Scan for the cell matching the given text and deliver its [x, y] coordinate at center. 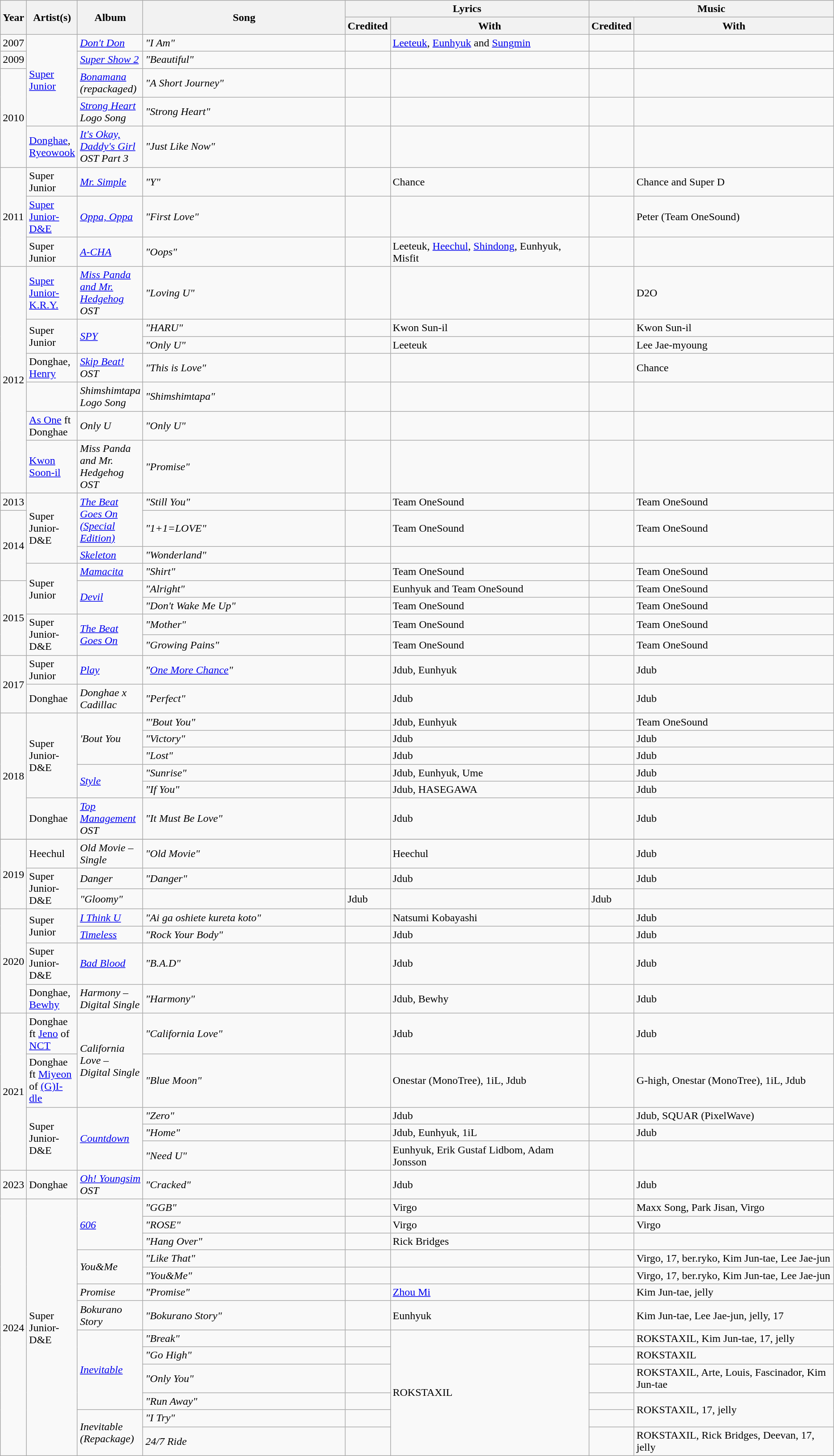
Year [13, 17]
"'Bout You" [244, 722]
"Don't Wake Me Up" [244, 606]
The Beat Goes On (Special Edition) [110, 520]
"Alright" [244, 589]
Artist(s) [52, 17]
Eunhyuk, Erik Gustaf Lidbom, Adam Jonsson [490, 1155]
Mr. Simple [110, 182]
"Mother" [244, 624]
"Only You" [244, 1378]
"Like That" [244, 1259]
Leeteuk [490, 345]
As One ft Donghae [52, 426]
"Ai ga oshiete kureta koto" [244, 918]
Song [244, 17]
"Need U" [244, 1155]
Jdub, HASEGAWA [490, 790]
G-high, Onestar (MonoTree), 1iL, Jdub [734, 1080]
"Cracked" [244, 1185]
Chance and Super D [734, 182]
Strong Heart Logo Song [110, 111]
"Hang Over" [244, 1242]
Danger [110, 878]
Jdub, Eunhyuk, 1iL [490, 1132]
Play [110, 669]
2012 [13, 380]
"Sunrise" [244, 772]
"I Try" [244, 1418]
"Bokurano Story" [244, 1316]
"Lost" [244, 755]
Donghae ft Miyeon of (G)I-dle [52, 1080]
Donghae, Bewhy [52, 998]
Donghae, Ryeowook [52, 147]
"Still You" [244, 502]
Countdown [110, 1138]
Onestar (MonoTree), 1iL, Jdub [490, 1080]
Lyrics [467, 9]
"Growing Pains" [244, 645]
ROKSTAXIL, Kim Jun-tae, 17, jelly [734, 1338]
Zhou Mi [490, 1292]
"If You" [244, 790]
Old Movie – Single [110, 854]
"Break" [244, 1338]
"Oops" [244, 251]
"California Love" [244, 1034]
SPY [110, 336]
The Beat Goes On [110, 635]
2023 [13, 1185]
2017 [13, 684]
Leeteuk, Heechul, Shindong, Eunhyuk, Misfit [490, 251]
ROKSTAXIL, Arte, Louis, Fascinador, Kim Jun-tae [734, 1378]
Donghae x Cadillac [110, 699]
2018 [13, 776]
ROKSTAXIL, 17, jelly [734, 1410]
606 [110, 1224]
Jdub, Eunhyuk, Ume [490, 772]
"This is Love" [244, 368]
I Think U [110, 918]
Super Show 2 [110, 60]
2014 [13, 545]
Promise [110, 1292]
"I Am" [244, 43]
Oh! Youngsim OST [110, 1185]
"Harmony" [244, 998]
Kim Jun-tae, jelly [734, 1292]
You&Me [110, 1267]
"One More Chance" [244, 669]
2007 [13, 43]
Album [110, 17]
D2O [734, 292]
"B.A.D" [244, 964]
It's Okay, Daddy's Girl OST Part 3 [110, 147]
2024 [13, 1327]
Don't Don [110, 43]
"Wonderland" [244, 555]
"Old Movie" [244, 854]
Shimshimtapa Logo Song [110, 397]
"ROSE" [244, 1224]
Peter (Team OneSound) [734, 217]
"Danger" [244, 878]
Mamacita [110, 572]
2013 [13, 502]
Donghae, Henry [52, 368]
Inevitable (Repackage) [110, 1432]
"Beautiful" [244, 60]
Skip Beat! OST [110, 368]
"Gloomy" [110, 899]
"Blue Moon" [244, 1080]
"Rock Your Body" [244, 935]
Bad Blood [110, 964]
"You&Me" [244, 1276]
ROKSTAXIL, Rick Bridges, Deevan, 17, jelly [734, 1441]
Bokurano Story [110, 1316]
Only U [110, 426]
Donghae ft Jeno of NCT [52, 1034]
"Home" [244, 1132]
Bonamana (repackaged) [110, 83]
"Zero" [244, 1116]
Skeleton [110, 555]
2009 [13, 60]
2015 [13, 618]
2020 [13, 961]
Eunhyuk and Team OneSound [490, 589]
24/7 Ride [244, 1441]
2011 [13, 217]
"HARU" [244, 328]
"Go High" [244, 1355]
2021 [13, 1091]
Kim Jun-tae, Lee Jae-jun, jelly, 17 [734, 1316]
"Run Away" [244, 1401]
Eunhyuk [490, 1316]
Devil [110, 597]
"First Love" [244, 217]
Style [110, 781]
Kwon Soon-il [52, 467]
California Love – Digital Single [110, 1060]
Timeless [110, 935]
"Perfect" [244, 699]
Super Junior-K.R.Y. [52, 292]
Rick Bridges [490, 1242]
Leeteuk, Eunhyuk and Sungmin [490, 43]
'Bout You [110, 738]
2010 [13, 118]
"Victory" [244, 738]
"A Short Journey" [244, 83]
Music [711, 9]
Inevitable [110, 1370]
"It Must Be Love" [244, 819]
Oppa, Oppa [110, 217]
"Strong Heart" [244, 111]
Top Management OST [110, 819]
"Loving U" [244, 292]
Natsumi Kobayashi [490, 918]
"Just Like Now" [244, 147]
Lee Jae-myoung [734, 345]
Maxx Song, Park Jisan, Virgo [734, 1207]
2019 [13, 874]
Jdub, SQUAR (PixelWave) [734, 1116]
Harmony – Digital Single [110, 998]
"Y" [244, 182]
"Shirt" [244, 572]
"GGB" [244, 1207]
Jdub, Bewhy [490, 998]
"Shimshimtapa" [244, 397]
A-CHA [110, 251]
"1+1=LOVE" [244, 529]
